Provide the (X, Y) coordinate of the cell's center where the given text is located.  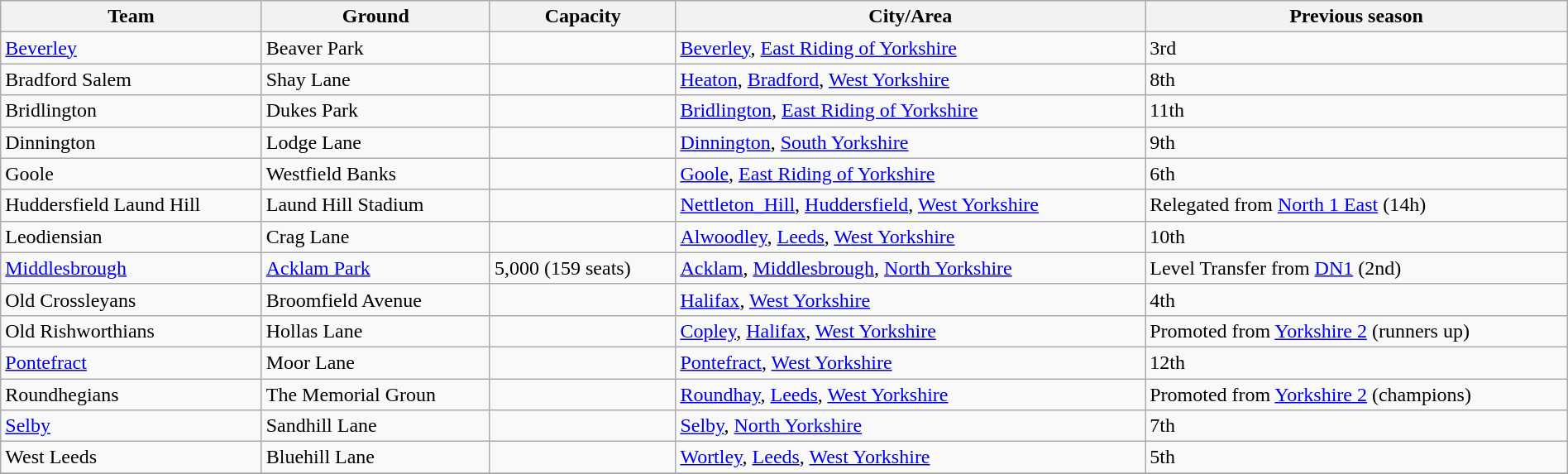
Lodge Lane (375, 142)
Pontefract, West Yorkshire (911, 362)
Goole, East Riding of Yorkshire (911, 174)
Moor Lane (375, 362)
5,000 (159 seats) (582, 268)
Pontefract (131, 362)
Beverley, East Riding of Yorkshire (911, 48)
Dukes Park (375, 111)
Middlesbrough (131, 268)
Old Crossleyans (131, 299)
Dinnington (131, 142)
Goole (131, 174)
Huddersfield Laund Hill (131, 205)
Shay Lane (375, 79)
Crag Lane (375, 237)
Westfield Banks (375, 174)
9th (1356, 142)
10th (1356, 237)
Level Transfer from DN1 (2nd) (1356, 268)
12th (1356, 362)
Broomfield Avenue (375, 299)
Promoted from Yorkshire 2 (champions) (1356, 395)
Acklam Park (375, 268)
7th (1356, 426)
Selby (131, 426)
West Leeds (131, 457)
Sandhill Lane (375, 426)
Copley, Halifax, West Yorkshire (911, 331)
Bridlington, East Riding of Yorkshire (911, 111)
Promoted from Yorkshire 2 (runners up) (1356, 331)
Bridlington (131, 111)
Ground (375, 17)
11th (1356, 111)
Old Rishworthians (131, 331)
Wortley, Leeds, West Yorkshire (911, 457)
5th (1356, 457)
Capacity (582, 17)
Alwoodley, Leeds, West Yorkshire (911, 237)
Beaver Park (375, 48)
6th (1356, 174)
The Memorial Groun (375, 395)
Dinnington, South Yorkshire (911, 142)
Bradford Salem (131, 79)
Roundhay, Leeds, West Yorkshire (911, 395)
4th (1356, 299)
Halifax, West Yorkshire (911, 299)
Roundhegians (131, 395)
3rd (1356, 48)
Selby, North Yorkshire (911, 426)
Previous season (1356, 17)
Bluehill Lane (375, 457)
Nettleton_Hill, Huddersfield, West Yorkshire (911, 205)
Heaton, Bradford, West Yorkshire (911, 79)
Team (131, 17)
Hollas Lane (375, 331)
Relegated from North 1 East (14h) (1356, 205)
Laund Hill Stadium (375, 205)
Leodiensian (131, 237)
City/Area (911, 17)
Beverley (131, 48)
8th (1356, 79)
Acklam, Middlesbrough, North Yorkshire (911, 268)
